Return the (x, y) coordinate for the center point of the cell that contains the specified text.  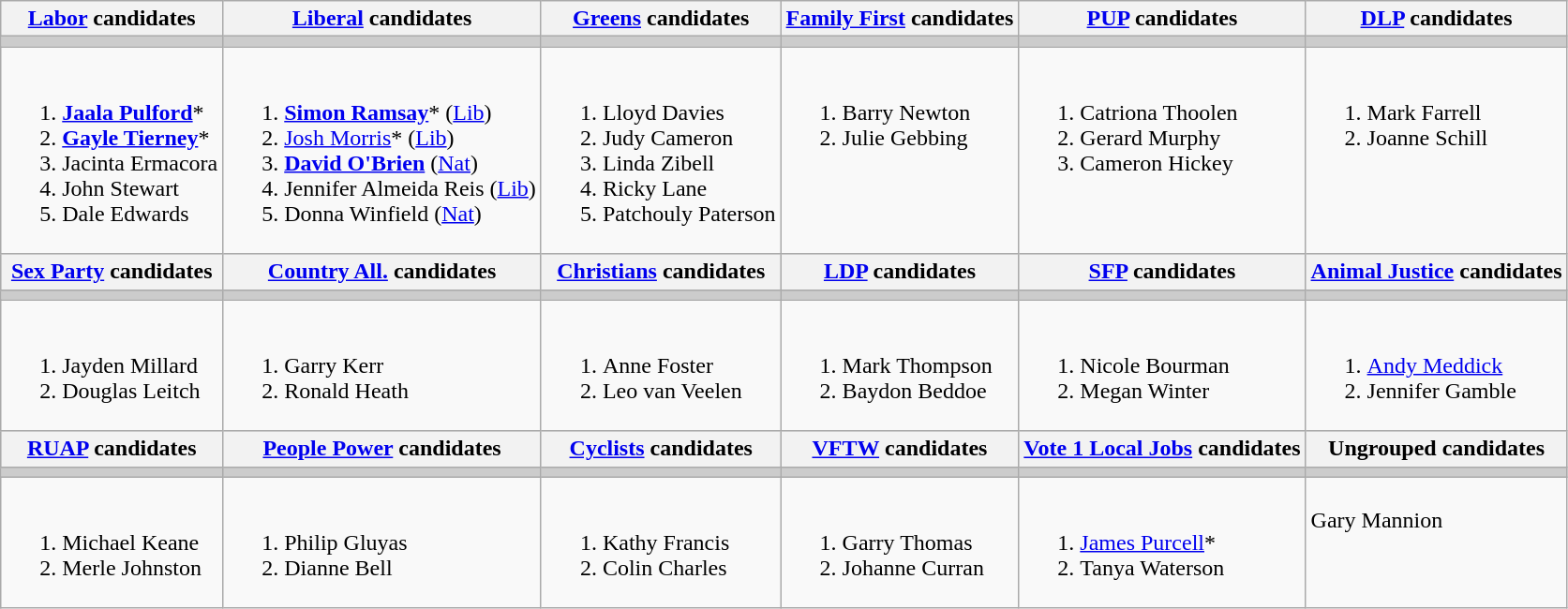
Gary Mannion (1436, 542)
Jaala Pulford*Gayle Tierney*Jacinta ErmacoraJohn StewartDale Edwards (112, 150)
Lloyd DaviesJudy CameronLinda ZibellRicky LanePatchouly Paterson (661, 150)
SFP candidates (1162, 272)
Philip GluyasDianne Bell (382, 542)
Liberal candidates (382, 19)
Mark FarrellJoanne Schill (1436, 150)
RUAP candidates (112, 449)
James Purcell*Tanya Waterson (1162, 542)
Barry NewtonJulie Gebbing (900, 150)
Greens candidates (661, 19)
Labor candidates (112, 19)
Michael KeaneMerle Johnston (112, 542)
Andy MeddickJennifer Gamble (1436, 365)
Ungrouped candidates (1436, 449)
Anne FosterLeo van Veelen (661, 365)
Nicole BourmanMegan Winter (1162, 365)
LDP candidates (900, 272)
Mark ThompsonBaydon Beddoe (900, 365)
VFTW candidates (900, 449)
Garry KerrRonald Heath (382, 365)
Cyclists candidates (661, 449)
Catriona ThoolenGerard MurphyCameron Hickey (1162, 150)
People Power candidates (382, 449)
Animal Justice candidates (1436, 272)
Sex Party candidates (112, 272)
DLP candidates (1436, 19)
Simon Ramsay* (Lib)Josh Morris* (Lib)David O'Brien (Nat)Jennifer Almeida Reis (Lib)Donna Winfield (Nat) (382, 150)
Jayden MillardDouglas Leitch (112, 365)
Vote 1 Local Jobs candidates (1162, 449)
Garry ThomasJohanne Curran (900, 542)
Christians candidates (661, 272)
Kathy FrancisColin Charles (661, 542)
PUP candidates (1162, 19)
Family First candidates (900, 19)
Country All. candidates (382, 272)
